Output the [X, Y] coordinate of the center of the cell containing the given text.  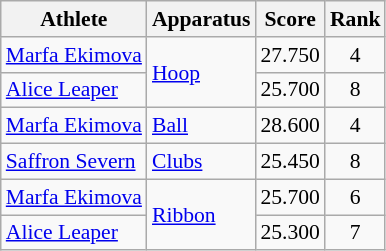
Hoop [201, 72]
25.450 [290, 162]
Apparatus [201, 19]
Saffron Severn [74, 162]
28.600 [290, 126]
6 [356, 197]
Clubs [201, 162]
Athlete [74, 19]
Rank [356, 19]
25.300 [290, 233]
Ribbon [201, 214]
7 [356, 233]
27.750 [290, 55]
Ball [201, 126]
Score [290, 19]
